Return the (X, Y) coordinate for the center point of the cell that contains the specified text.  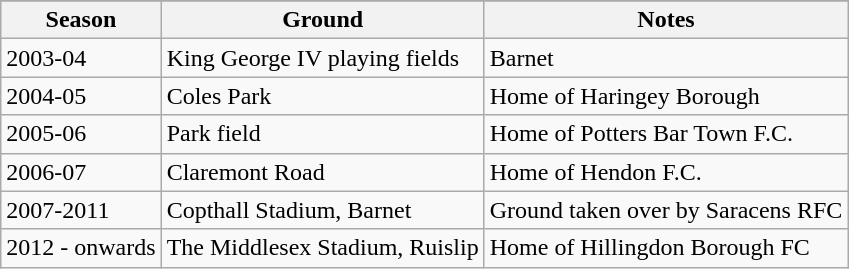
2004-05 (81, 96)
2003-04 (81, 58)
King George IV playing fields (322, 58)
Home of Hillingdon Borough FC (666, 248)
Home of Potters Bar Town F.C. (666, 134)
Coles Park (322, 96)
Notes (666, 20)
Copthall Stadium, Barnet (322, 210)
Home of Haringey Borough (666, 96)
The Middlesex Stadium, Ruislip (322, 248)
Ground taken over by Saracens RFC (666, 210)
2012 - onwards (81, 248)
2007-2011 (81, 210)
2005-06 (81, 134)
2006-07 (81, 172)
Ground (322, 20)
Season (81, 20)
Barnet (666, 58)
Claremont Road (322, 172)
Park field (322, 134)
Home of Hendon F.C. (666, 172)
